Return the [X, Y] coordinate for the center point of the cell that contains the specified text.  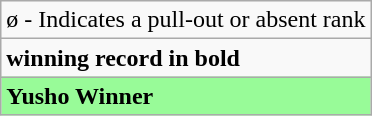
Yusho Winner [186, 96]
ø - Indicates a pull-out or absent rank [186, 20]
winning record in bold [186, 58]
